From the cell containing the given text, extract its center point as [x, y] coordinate. 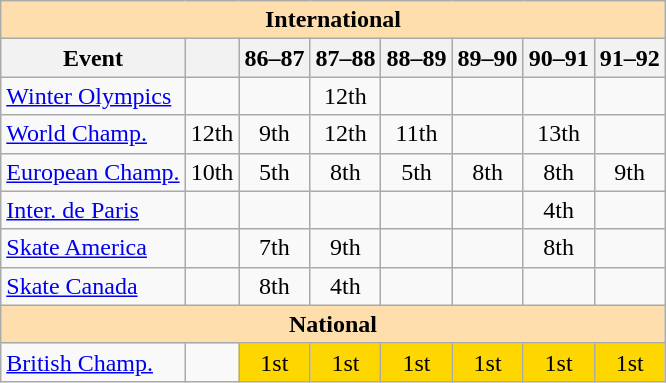
Winter Olympics [93, 96]
10th [212, 172]
International [333, 20]
British Champ. [93, 362]
11th [416, 134]
National [333, 324]
86–87 [274, 58]
87–88 [346, 58]
World Champ. [93, 134]
88–89 [416, 58]
91–92 [630, 58]
90–91 [558, 58]
Skate America [93, 248]
Inter. de Paris [93, 210]
89–90 [488, 58]
13th [558, 134]
Event [93, 58]
European Champ. [93, 172]
7th [274, 248]
Skate Canada [93, 286]
